Output the [X, Y] coordinate of the center of the cell containing the given text.  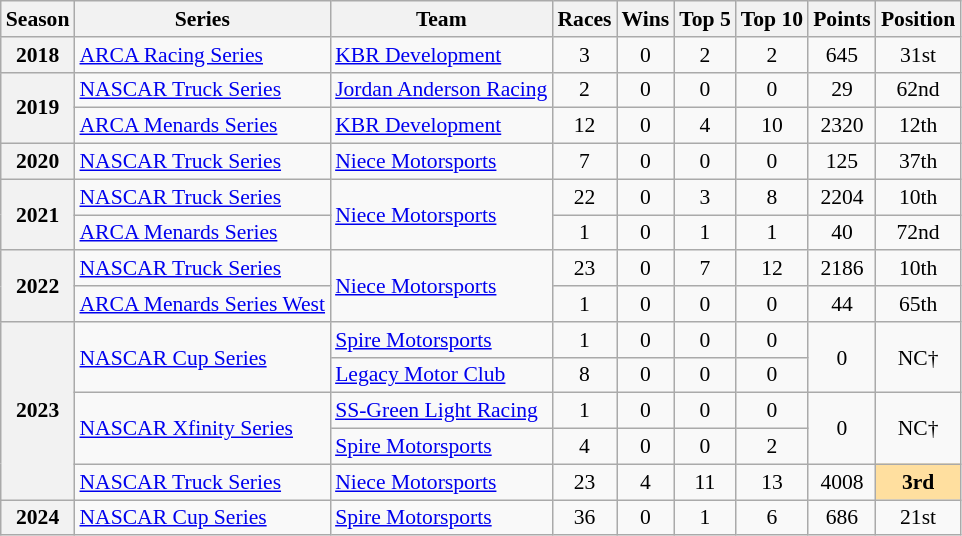
Legacy Motor Club [441, 375]
ARCA Menards Series West [202, 304]
6 [772, 518]
11 [705, 482]
2186 [842, 269]
2018 [38, 55]
645 [842, 55]
12th [918, 126]
65th [918, 304]
NASCAR Xfinity Series [202, 428]
2023 [38, 411]
36 [584, 518]
40 [842, 233]
31st [918, 55]
4008 [842, 482]
Team [441, 19]
2204 [842, 197]
SS-Green Light Racing [441, 411]
29 [842, 90]
Top 5 [705, 19]
2019 [38, 108]
13 [772, 482]
2020 [38, 162]
Series [202, 19]
Wins [646, 19]
2024 [38, 518]
125 [842, 162]
21st [918, 518]
62nd [918, 90]
10 [772, 126]
2021 [38, 214]
Season [38, 19]
72nd [918, 233]
Position [918, 19]
22 [584, 197]
3rd [918, 482]
ARCA Racing Series [202, 55]
2320 [842, 126]
Jordan Anderson Racing [441, 90]
Top 10 [772, 19]
44 [842, 304]
Points [842, 19]
2022 [38, 286]
37th [918, 162]
Races [584, 19]
686 [842, 518]
